Find where the given text appears and provide that cell's center as [X, Y] coordinate. 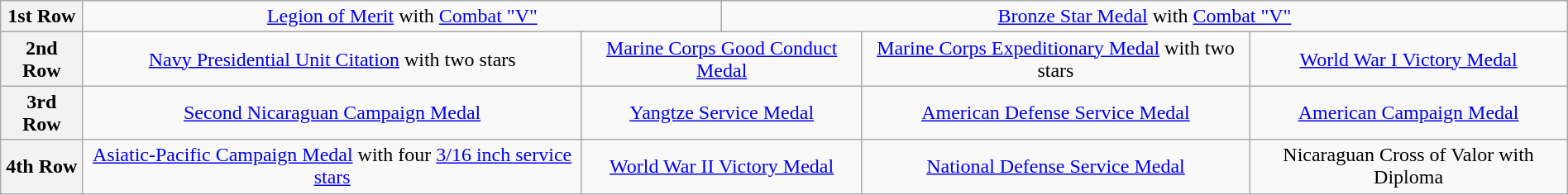
Nicaraguan Cross of Valor with Diploma [1408, 167]
American Defense Service Medal [1055, 112]
World War II Victory Medal [721, 167]
Yangtze Service Medal [721, 112]
3rd Row [41, 112]
American Campaign Medal [1408, 112]
Bronze Star Medal with Combat "V" [1145, 17]
Asiatic-Pacific Campaign Medal with four 3/16 inch service stars [332, 167]
Legion of Merit with Combat "V" [402, 17]
Navy Presidential Unit Citation with two stars [332, 59]
National Defense Service Medal [1055, 167]
1st Row [41, 17]
Marine Corps Expeditionary Medal with two stars [1055, 59]
World War I Victory Medal [1408, 59]
Second Nicaraguan Campaign Medal [332, 112]
Marine Corps Good Conduct Medal [721, 59]
2nd Row [41, 59]
4th Row [41, 167]
